Output the [X, Y] coordinate of the center of the cell containing the given text.  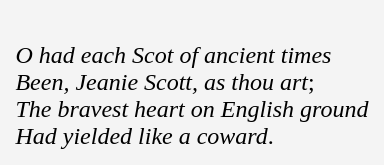
O had each Scot of ancient times Been, Jeanie Scott, as thou art; The bravest heart on English ground Had yielded like a coward. [192, 82]
